Identify which cell holds the provided text, then report its (x, y) central coordinate. 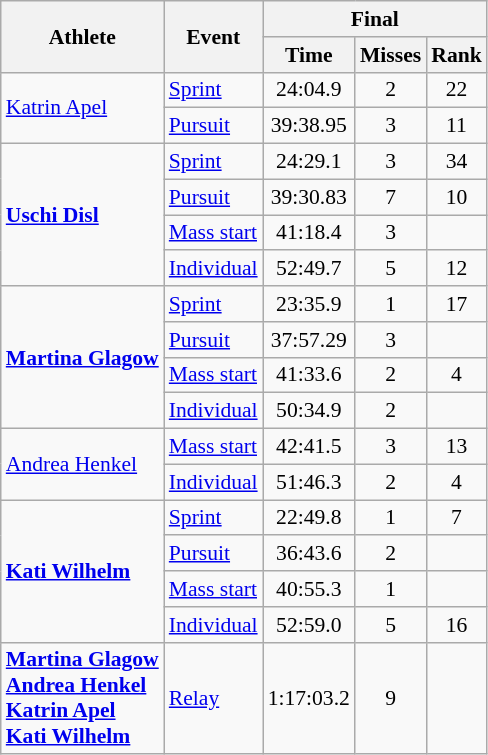
52:59.0 (309, 625)
Final (375, 19)
39:30.83 (309, 197)
36:43.6 (309, 554)
39:38.95 (309, 126)
Katrin Apel (82, 108)
9 (390, 698)
Time (309, 55)
17 (456, 304)
Event (214, 36)
40:55.3 (309, 589)
16 (456, 625)
24:04.9 (309, 90)
37:57.29 (309, 340)
Martina Glagow (82, 357)
Kati Wilhelm (82, 571)
23:35.9 (309, 304)
41:18.4 (309, 233)
51:46.3 (309, 482)
22:49.8 (309, 518)
Relay (214, 698)
22 (456, 90)
24:29.1 (309, 162)
42:41.5 (309, 447)
Rank (456, 55)
50:34.9 (309, 411)
52:49.7 (309, 269)
11 (456, 126)
1:17:03.2 (309, 698)
Andrea Henkel (82, 464)
Martina GlagowAndrea HenkelKatrin ApelKati Wilhelm (82, 698)
Athlete (82, 36)
Uschi Disl (82, 215)
13 (456, 447)
12 (456, 269)
41:33.6 (309, 375)
34 (456, 162)
10 (456, 197)
Misses (390, 55)
